Determine the (x, y) coordinate at the center of the cell enclosing the given text.  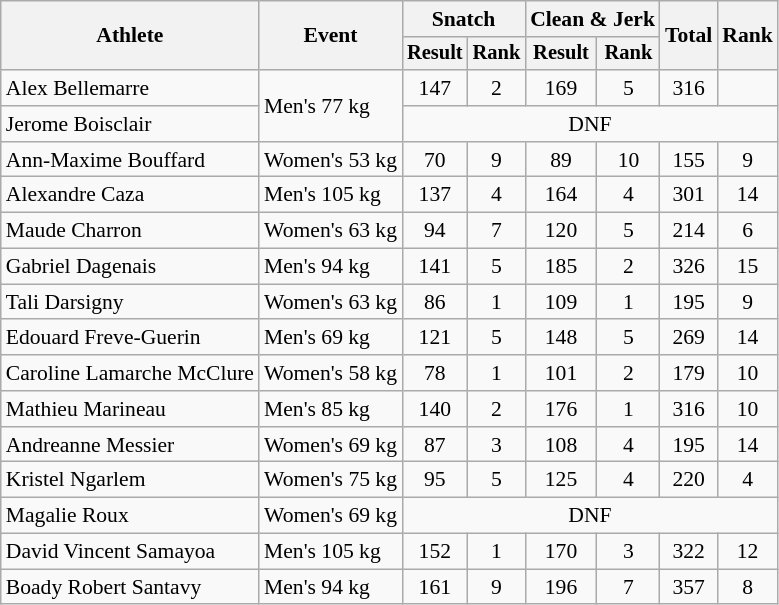
Ann-Maxime Bouffard (130, 160)
78 (435, 373)
12 (748, 552)
121 (435, 338)
6 (748, 231)
176 (561, 409)
Magalie Roux (130, 516)
179 (688, 373)
148 (561, 338)
152 (435, 552)
Gabriel Dagenais (130, 267)
Maude Charron (130, 231)
357 (688, 587)
94 (435, 231)
15 (748, 267)
Men's 69 kg (330, 338)
326 (688, 267)
137 (435, 195)
Event (330, 36)
322 (688, 552)
Jerome Boisclair (130, 124)
220 (688, 480)
101 (561, 373)
164 (561, 195)
301 (688, 195)
86 (435, 302)
Caroline Lamarche McClure (130, 373)
95 (435, 480)
108 (561, 445)
140 (435, 409)
155 (688, 160)
214 (688, 231)
Clean & Jerk (592, 19)
Alexandre Caza (130, 195)
Mathieu Marineau (130, 409)
Men's 85 kg (330, 409)
169 (561, 88)
185 (561, 267)
Women's 53 kg (330, 160)
196 (561, 587)
170 (561, 552)
8 (748, 587)
Women's 75 kg (330, 480)
Women's 58 kg (330, 373)
89 (561, 160)
Edouard Freve-Guerin (130, 338)
Snatch (464, 19)
70 (435, 160)
Athlete (130, 36)
Boady Robert Santavy (130, 587)
87 (435, 445)
Men's 77 kg (330, 106)
Tali Darsigny (130, 302)
Total (688, 36)
269 (688, 338)
109 (561, 302)
Andreanne Messier (130, 445)
Kristel Ngarlem (130, 480)
David Vincent Samayoa (130, 552)
161 (435, 587)
120 (561, 231)
141 (435, 267)
147 (435, 88)
Alex Bellemarre (130, 88)
125 (561, 480)
